Detect which cell encompasses the target text, then output its (x, y) center coordinate. 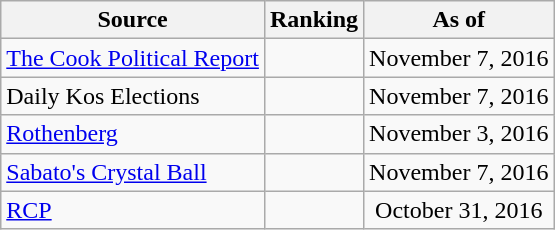
Rothenberg (133, 134)
As of (459, 20)
Ranking (314, 20)
Source (133, 20)
RCP (133, 210)
October 31, 2016 (459, 210)
Sabato's Crystal Ball (133, 172)
November 3, 2016 (459, 134)
The Cook Political Report (133, 58)
Daily Kos Elections (133, 96)
